Return the (X, Y) coordinate for the center point of the cell that contains the specified text.  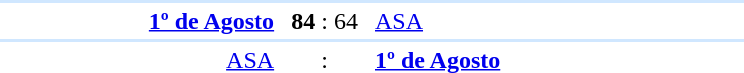
ASA (512, 21)
84 : 64 (325, 21)
1º de Agosto (138, 21)
